Provide the [X, Y] coordinate of the cell's center where the given text is located.  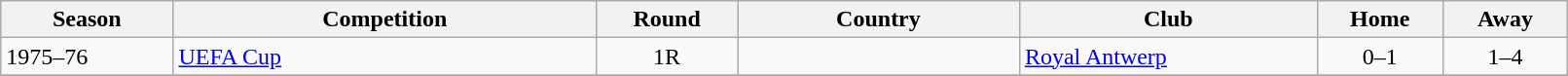
Competition [385, 19]
Round [668, 19]
Season [88, 19]
1–4 [1505, 57]
Royal Antwerp [1168, 57]
1R [668, 57]
UEFA Cup [385, 57]
Home [1380, 19]
1975–76 [88, 57]
Away [1505, 19]
Country [879, 19]
Club [1168, 19]
0–1 [1380, 57]
